For the text-containing cell, return its midpoint in [X, Y] coordinate format. 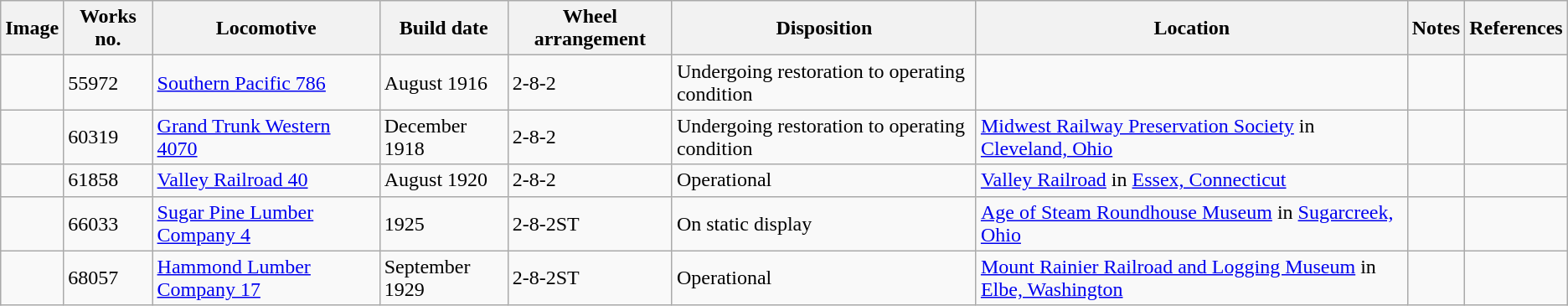
Grand Trunk Western 4070 [266, 137]
References [1516, 29]
61858 [108, 180]
66033 [108, 223]
60319 [108, 137]
Works no. [108, 29]
Southern Pacific 786 [266, 82]
Valley Railroad in Essex, Connecticut [1191, 180]
Wheel arrangement [590, 29]
Midwest Railway Preservation Society in Cleveland, Ohio [1191, 137]
Disposition [824, 29]
Build date [444, 29]
Locomotive [266, 29]
1925 [444, 223]
Hammond Lumber Company 17 [266, 278]
On static display [824, 223]
Mount Rainier Railroad and Logging Museum in Elbe, Washington [1191, 278]
Image [32, 29]
August 1916 [444, 82]
68057 [108, 278]
Location [1191, 29]
Sugar Pine Lumber Company 4 [266, 223]
September 1929 [444, 278]
December 1918 [444, 137]
55972 [108, 82]
Age of Steam Roundhouse Museum in Sugarcreek, Ohio [1191, 223]
Notes [1436, 29]
August 1920 [444, 180]
Valley Railroad 40 [266, 180]
